Search for the cell housing the specified text and yield its [x, y] center coordinate. 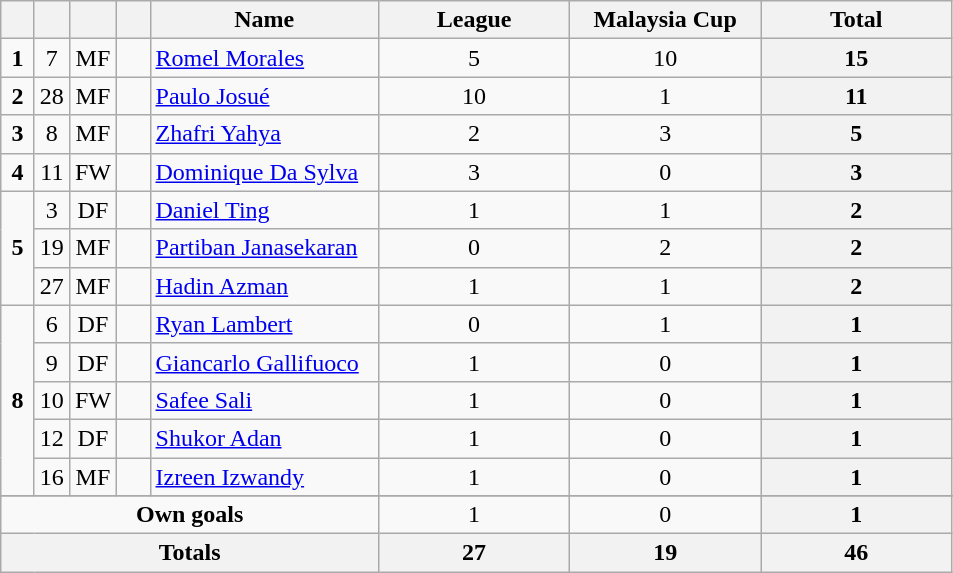
15 [856, 58]
4 [18, 172]
6 [52, 324]
16 [52, 477]
Own goals [190, 515]
Hadin Azman [264, 286]
Giancarlo Gallifuoco [264, 362]
Zhafri Yahya [264, 134]
46 [856, 553]
Izreen Izwandy [264, 477]
12 [52, 438]
Daniel Ting [264, 210]
League [474, 20]
Ryan Lambert [264, 324]
28 [52, 96]
9 [52, 362]
Malaysia Cup [666, 20]
Dominique Da Sylva [264, 172]
Romel Morales [264, 58]
Totals [190, 553]
Paulo Josué [264, 96]
Name [264, 20]
Safee Sali [264, 400]
Shukor Adan [264, 438]
Total [856, 20]
Partiban Janasekaran [264, 248]
7 [52, 58]
